Return the [x, y] coordinate for the center point of the cell that contains the specified text.  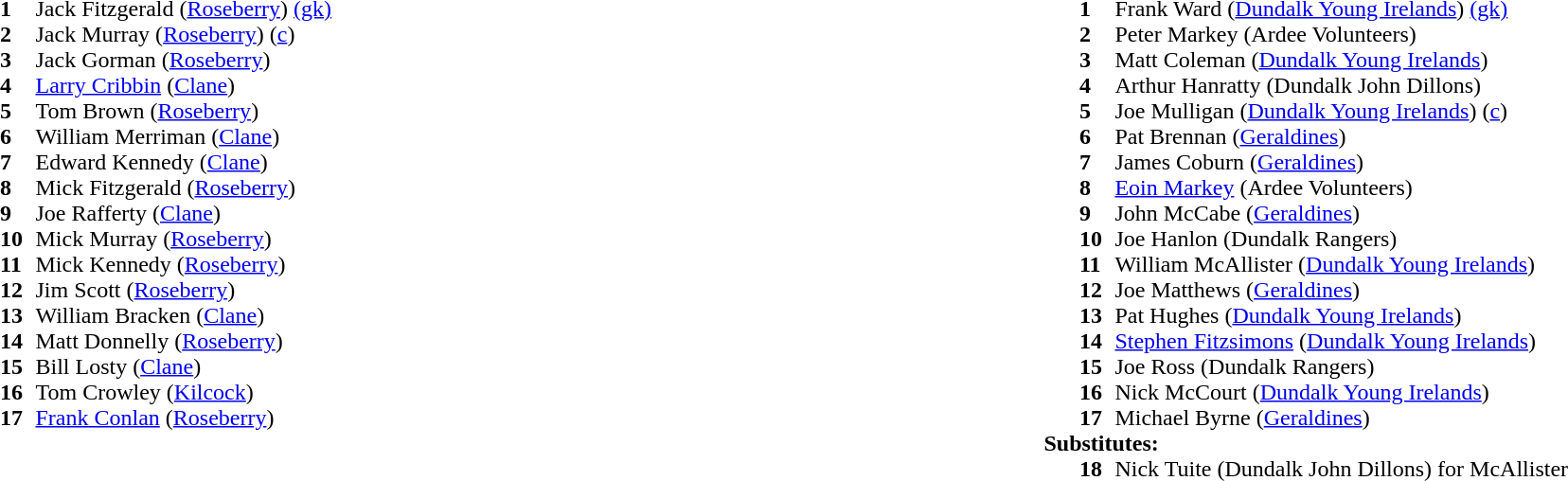
Peter Markey (Ardee Volunteers) [1341, 34]
Jim Scott (Roseberry) [184, 290]
Substitutes: [1306, 443]
Mick Fitzgerald (Roseberry) [184, 187]
William McAllister (Dundalk Young Irelands) [1341, 265]
Mick Kennedy (Roseberry) [184, 265]
Jack Murray (Roseberry) (c) [184, 34]
Frank Conlan (Roseberry) [184, 419]
Larry Cribbin (Clane) [184, 85]
Tom Crowley (Kilcock) [184, 392]
Arthur Hanratty (Dundalk John Dillons) [1341, 85]
James Coburn (Geraldines) [1341, 163]
Joe Ross (Dundalk Rangers) [1341, 367]
Eoin Markey (Ardee Volunteers) [1341, 187]
Joe Mulligan (Dundalk Young Irelands) (c) [1341, 112]
Edward Kennedy (Clane) [184, 163]
Jack Gorman (Roseberry) [184, 61]
John McCabe (Geraldines) [1341, 214]
Bill Losty (Clane) [184, 367]
Joe Rafferty (Clane) [184, 214]
Pat Hughes (Dundalk Young Irelands) [1341, 316]
Tom Brown (Roseberry) [184, 112]
Joe Matthews (Geraldines) [1341, 290]
Michael Byrne (Geraldines) [1341, 419]
Joe Hanlon (Dundalk Rangers) [1341, 239]
William Bracken (Clane) [184, 316]
Matt Coleman (Dundalk Young Irelands) [1341, 61]
Stephen Fitzsimons (Dundalk Young Irelands) [1341, 341]
Mick Murray (Roseberry) [184, 239]
William Merriman (Clane) [184, 136]
Pat Brennan (Geraldines) [1341, 136]
Matt Donnelly (Roseberry) [184, 341]
Nick McCourt (Dundalk Young Irelands) [1341, 392]
